Pinpoint the cell where the given text exists, returning its [X, Y] midpoint coordinate. 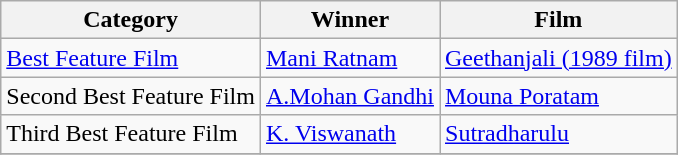
A.Mohan Gandhi [350, 96]
Third Best Feature Film [131, 134]
Best Feature Film [131, 58]
Winner [350, 20]
Mouna Poratam [559, 96]
Geethanjali (1989 film) [559, 58]
Category [131, 20]
Mani Ratnam [350, 58]
Second Best Feature Film [131, 96]
K. Viswanath [350, 134]
Sutradharulu [559, 134]
Film [559, 20]
